Detect which cell encompasses the target text, then output its (x, y) center coordinate. 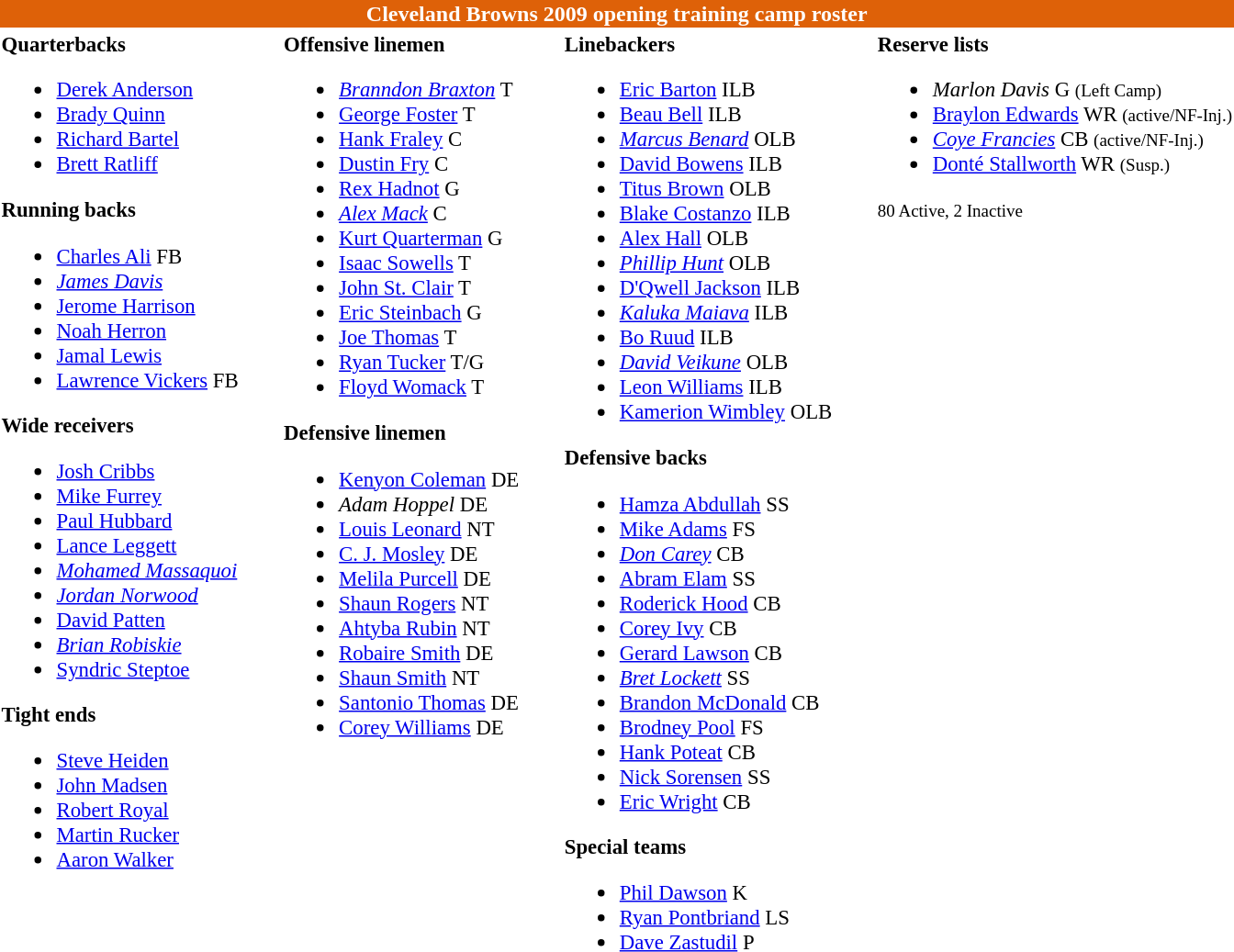
Cleveland Browns 2009 opening training camp roster (617, 14)
